Extract the [x, y] coordinate from the center of the cell holding the provided text.  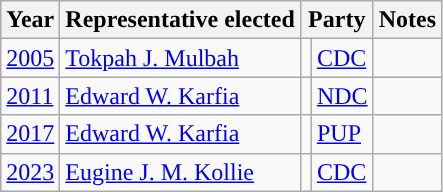
2023 [30, 172]
Eugine J. M. Kollie [180, 172]
NDC [342, 96]
2017 [30, 134]
2011 [30, 96]
Tokpah J. Mulbah [180, 58]
PUP [342, 134]
Year [30, 20]
Representative elected [180, 20]
Party [336, 20]
2005 [30, 58]
Notes [407, 20]
